Capture the cell that displays the provided text and extract its (x, y) central coordinate. 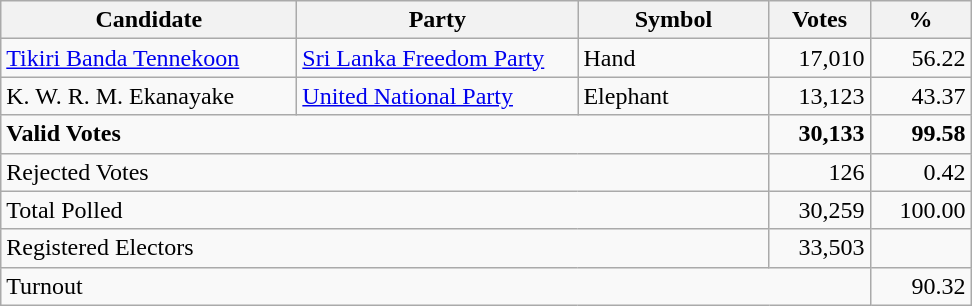
United National Party (438, 96)
Turnout (436, 286)
Candidate (149, 20)
Elephant (674, 96)
33,503 (820, 248)
Symbol (674, 20)
Valid Votes (385, 134)
Tikiri Banda Tennekoon (149, 58)
100.00 (920, 210)
56.22 (920, 58)
Hand (674, 58)
126 (820, 172)
17,010 (820, 58)
K. W. R. M. Ekanayake (149, 96)
% (920, 20)
99.58 (920, 134)
43.37 (920, 96)
90.32 (920, 286)
30,133 (820, 134)
0.42 (920, 172)
13,123 (820, 96)
30,259 (820, 210)
Rejected Votes (385, 172)
Registered Electors (385, 248)
Total Polled (385, 210)
Sri Lanka Freedom Party (438, 58)
Party (438, 20)
Votes (820, 20)
